Pinpoint the cell where the given text exists, returning its [x, y] midpoint coordinate. 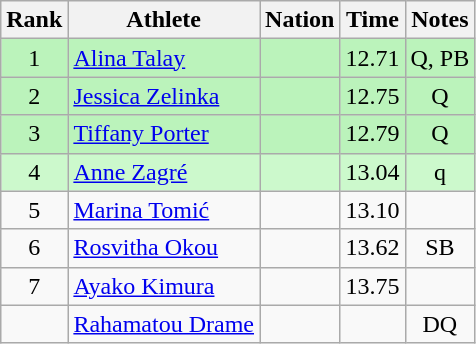
SB [440, 248]
13.62 [372, 248]
Q, PB [440, 58]
Notes [440, 20]
13.04 [372, 172]
Anne Zagré [164, 172]
13.75 [372, 286]
q [440, 172]
Athlete [164, 20]
4 [34, 172]
Rahamatou Drame [164, 324]
Ayako Kimura [164, 286]
5 [34, 210]
2 [34, 96]
12.71 [372, 58]
12.79 [372, 134]
12.75 [372, 96]
7 [34, 286]
Marina Tomić [164, 210]
6 [34, 248]
Tiffany Porter [164, 134]
Rosvitha Okou [164, 248]
Time [372, 20]
DQ [440, 324]
Jessica Zelinka [164, 96]
3 [34, 134]
13.10 [372, 210]
Nation [300, 20]
1 [34, 58]
Alina Talay [164, 58]
Rank [34, 20]
